Return (x, y) of the center of cell containing provided text 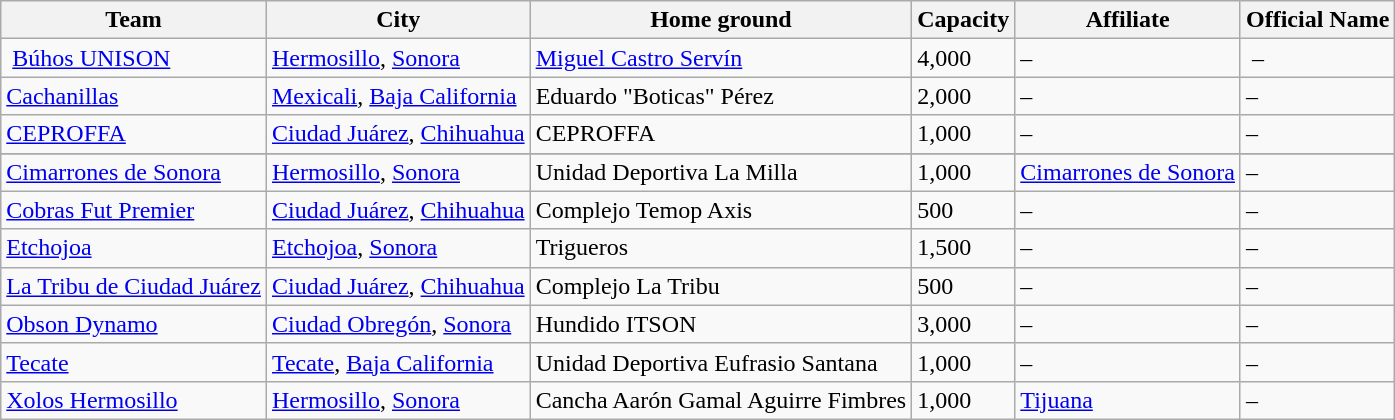
Ciudad Obregón, Sonora (398, 324)
4,000 (964, 58)
Eduardo "Boticas" Pérez (721, 96)
Cancha Aarón Gamal Aguirre Fimbres (721, 400)
Affiliate (1128, 20)
Unidad Deportiva La Milla (721, 172)
Cobras Fut Premier (134, 210)
Cachanillas (134, 96)
City (398, 20)
Unidad Deportiva Eufrasio Santana (721, 362)
La Tribu de Ciudad Juárez (134, 286)
2,000 (964, 96)
Xolos Hermosillo (134, 400)
Capacity (964, 20)
Etchojoa, Sonora (398, 248)
Hundido ITSON (721, 324)
1,500 (964, 248)
Home ground (721, 20)
Búhos UNISON (134, 58)
Team (134, 20)
Complejo Temop Axis (721, 210)
3,000 (964, 324)
Etchojoa (134, 248)
Trigueros (721, 248)
Mexicali, Baja California (398, 96)
Official Name (1317, 20)
Obson Dynamo (134, 324)
Tecate (134, 362)
Complejo La Tribu (721, 286)
Miguel Castro Servín (721, 58)
Tijuana (1128, 400)
Tecate, Baja California (398, 362)
